Capture the cell that displays the provided text and extract its [x, y] central coordinate. 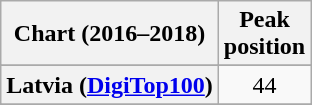
Chart (2016–2018) [110, 34]
Peakposition [264, 34]
Latvia (DigiTop100) [110, 85]
44 [264, 85]
